Capture the cell that displays the provided text and extract its [X, Y] central coordinate. 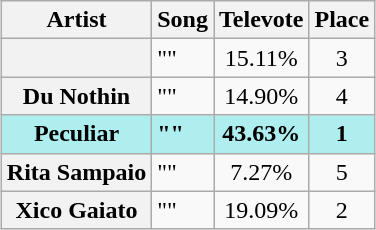
7.27% [262, 172]
15.11% [262, 58]
Du Nothin [76, 96]
43.63% [262, 134]
19.09% [262, 210]
1 [342, 134]
14.90% [262, 96]
2 [342, 210]
Place [342, 20]
5 [342, 172]
4 [342, 96]
Song [183, 20]
Televote [262, 20]
Peculiar [76, 134]
Artist [76, 20]
3 [342, 58]
Rita Sampaio [76, 172]
Xico Gaiato [76, 210]
